Determine the (X, Y) coordinate at the center of the cell enclosing the given text.  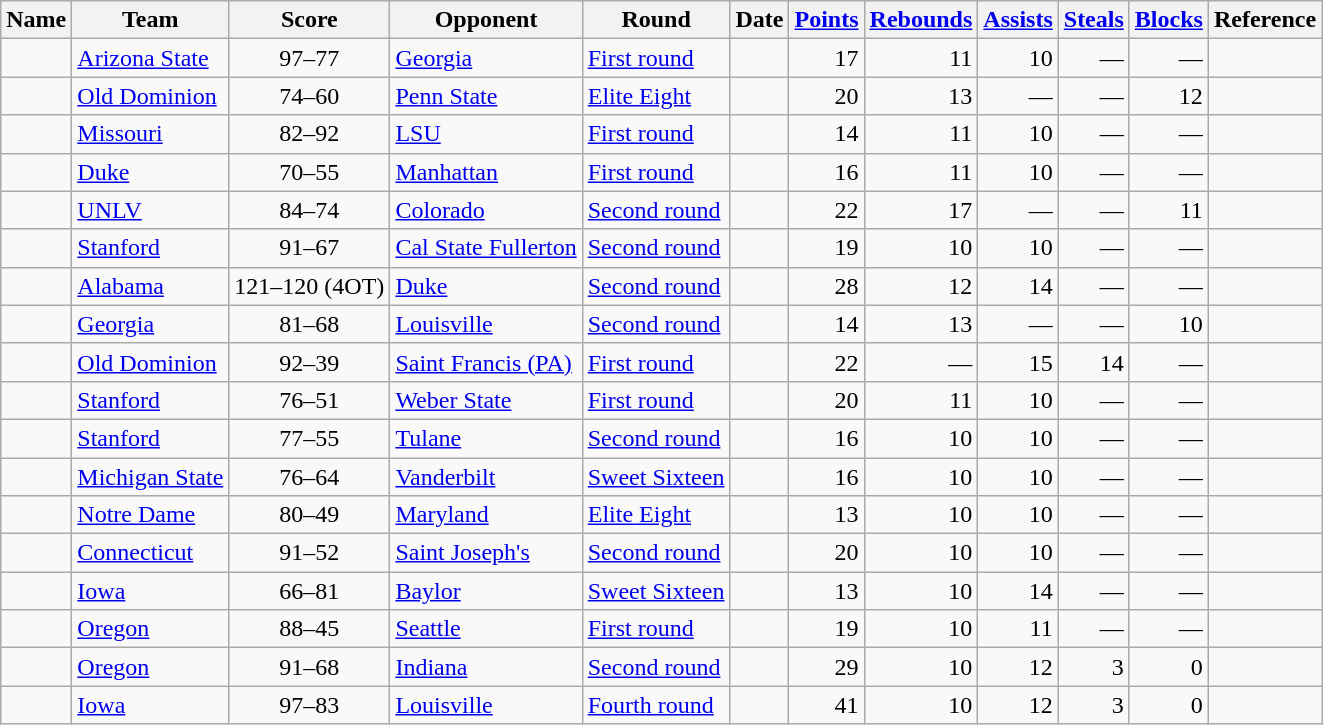
Saint Joseph's (486, 553)
Weber State (486, 400)
Missouri (150, 134)
41 (826, 705)
UNLV (150, 210)
Baylor (486, 591)
15 (1018, 362)
29 (826, 667)
91–68 (310, 667)
Manhattan (486, 172)
66–81 (310, 591)
Saint Francis (PA) (486, 362)
82–92 (310, 134)
Score (310, 20)
92–39 (310, 362)
Cal State Fullerton (486, 248)
121–120 (4OT) (310, 286)
76–64 (310, 477)
70–55 (310, 172)
91–52 (310, 553)
Fourth round (656, 705)
Connecticut (150, 553)
Seattle (486, 629)
97–77 (310, 58)
Date (760, 20)
Arizona State (150, 58)
Colorado (486, 210)
84–74 (310, 210)
Alabama (150, 286)
Vanderbilt (486, 477)
Penn State (486, 96)
91–67 (310, 248)
Steals (1094, 20)
LSU (486, 134)
Maryland (486, 515)
Rebounds (921, 20)
80–49 (310, 515)
Blocks (1168, 20)
Name (36, 20)
74–60 (310, 96)
Assists (1018, 20)
Michigan State (150, 477)
Opponent (486, 20)
97–83 (310, 705)
76–51 (310, 400)
Tulane (486, 438)
Team (150, 20)
77–55 (310, 438)
88–45 (310, 629)
28 (826, 286)
Round (656, 20)
Notre Dame (150, 515)
Reference (1264, 20)
81–68 (310, 324)
Indiana (486, 667)
Points (826, 20)
